Return [x, y] of the center of cell containing provided text 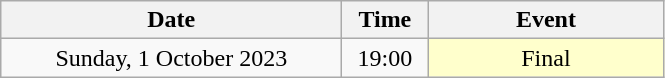
Event [546, 20]
Time [385, 20]
19:00 [385, 58]
Sunday, 1 October 2023 [172, 58]
Date [172, 20]
Final [546, 58]
